Return [X, Y] of the center of cell containing provided text 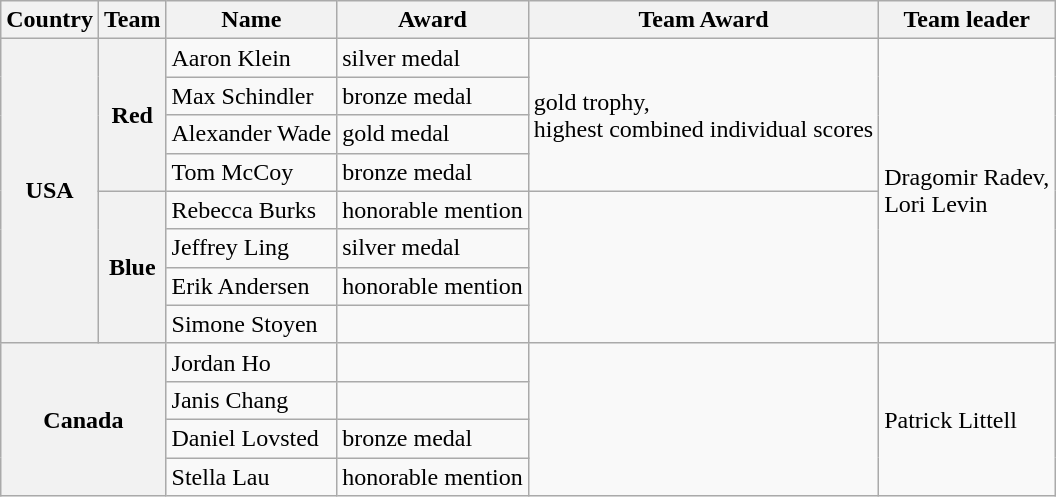
Tom McCoy [252, 172]
Daniel Lovsted [252, 438]
Team Award [703, 20]
Country [50, 20]
Aaron Klein [252, 58]
gold trophy,highest combined individual scores [703, 115]
Jordan Ho [252, 362]
Alexander Wade [252, 134]
gold medal [433, 134]
Canada [84, 419]
Simone Stoyen [252, 324]
Max Schindler [252, 96]
Jeffrey Ling [252, 248]
Name [252, 20]
Janis Chang [252, 400]
Erik Andersen [252, 286]
Patrick Littell [967, 419]
Blue [132, 267]
Team [132, 20]
Award [433, 20]
Red [132, 115]
Team leader [967, 20]
Dragomir Radev,Lori Levin [967, 191]
USA [50, 191]
Rebecca Burks [252, 210]
Stella Lau [252, 477]
